Extract the (X, Y) coordinate from the center of the cell holding the provided text.  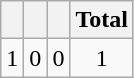
Total (102, 20)
